Determine the (X, Y) coordinate at the center of the cell enclosing the given text.  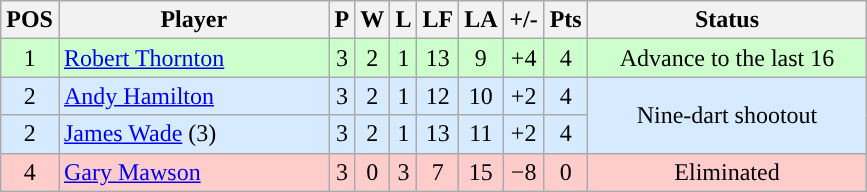
Advance to the last 16 (727, 58)
7 (438, 172)
12 (438, 96)
Gary Mawson (194, 172)
11 (481, 134)
+4 (524, 58)
Status (727, 20)
P (342, 20)
Eliminated (727, 172)
15 (481, 172)
LA (481, 20)
LF (438, 20)
Player (194, 20)
POS (30, 20)
9 (481, 58)
W (372, 20)
+/- (524, 20)
Robert Thornton (194, 58)
−8 (524, 172)
James Wade (3) (194, 134)
Andy Hamilton (194, 96)
10 (481, 96)
Nine-dart shootout (727, 115)
L (404, 20)
Pts (566, 20)
